Locate the cell with the specified text and output its [X, Y] center coordinate. 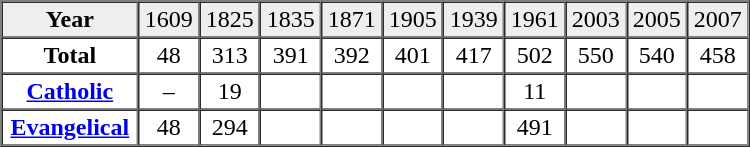
1905 [412, 20]
Evangelical [70, 128]
540 [656, 56]
401 [412, 56]
1835 [290, 20]
294 [230, 128]
392 [352, 56]
1609 [168, 20]
11 [534, 92]
491 [534, 128]
1825 [230, 20]
502 [534, 56]
391 [290, 56]
Total [70, 56]
2007 [718, 20]
1961 [534, 20]
Year [70, 20]
313 [230, 56]
Catholic [70, 92]
1871 [352, 20]
1939 [474, 20]
550 [596, 56]
2005 [656, 20]
2003 [596, 20]
417 [474, 56]
– [168, 92]
19 [230, 92]
458 [718, 56]
